For the text-containing cell, return its midpoint in (x, y) coordinate format. 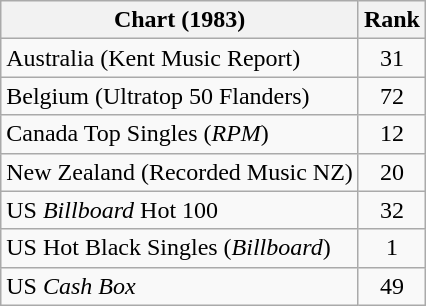
Rank (392, 20)
72 (392, 96)
1 (392, 248)
Chart (1983) (180, 20)
12 (392, 134)
US Billboard Hot 100 (180, 210)
32 (392, 210)
US Hot Black Singles (Billboard) (180, 248)
31 (392, 58)
Australia (Kent Music Report) (180, 58)
20 (392, 172)
New Zealand (Recorded Music NZ) (180, 172)
49 (392, 286)
US Cash Box (180, 286)
Belgium (Ultratop 50 Flanders) (180, 96)
Canada Top Singles (RPM) (180, 134)
